Determine the [x, y] coordinate at the center of the cell enclosing the given text.  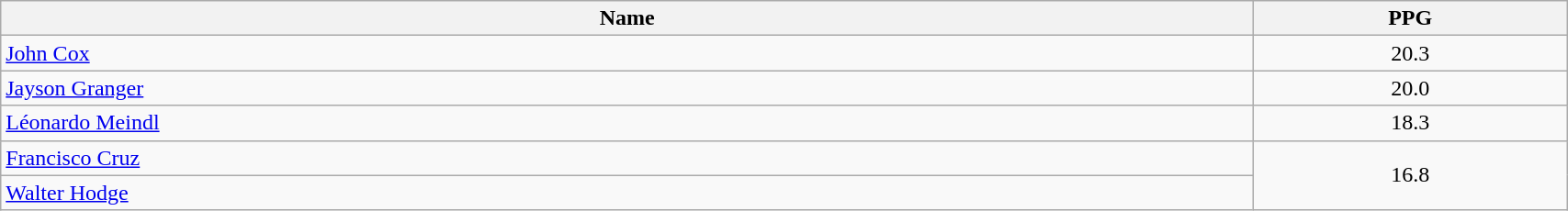
20.0 [1411, 88]
16.8 [1411, 175]
18.3 [1411, 123]
PPG [1411, 18]
Walter Hodge [627, 193]
Jayson Granger [627, 88]
20.3 [1411, 53]
Léonardo Meindl [627, 123]
Francisco Cruz [627, 158]
John Cox [627, 53]
Name [627, 18]
